Search for the cell housing the specified text and yield its [x, y] center coordinate. 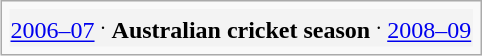
2006–07 . Australian cricket season . 2008–09 [241, 27]
